Detect which cell encompasses the target text, then output its [x, y] center coordinate. 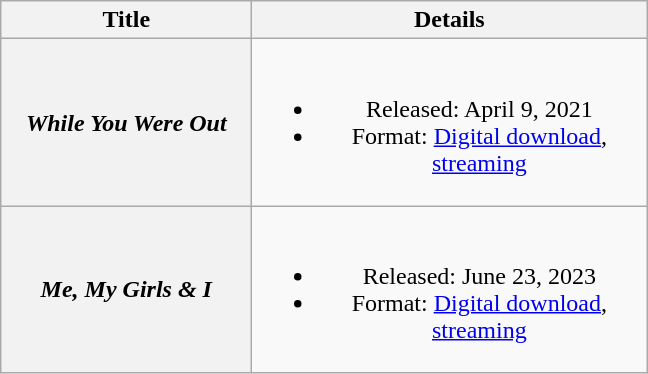
While You Were Out [126, 122]
Released: June 23, 2023Format: Digital download, streaming [450, 290]
Released: April 9, 2021Format: Digital download, streaming [450, 122]
Details [450, 20]
Title [126, 20]
Me, My Girls & I [126, 290]
